Determine the [X, Y] coordinate at the center of the cell enclosing the given text.  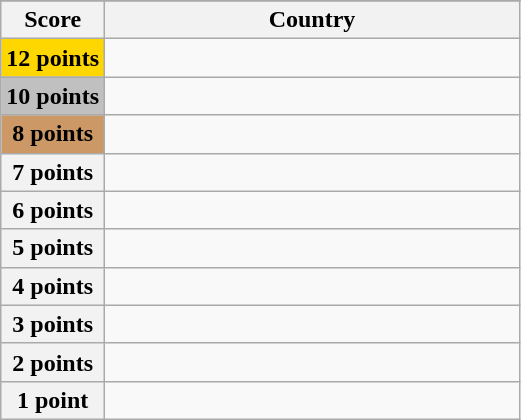
10 points [53, 96]
3 points [53, 324]
Score [53, 20]
4 points [53, 286]
Country [312, 20]
5 points [53, 248]
2 points [53, 362]
1 point [53, 400]
12 points [53, 58]
7 points [53, 172]
8 points [53, 134]
6 points [53, 210]
